Detect which cell encompasses the target text, then output its [x, y] center coordinate. 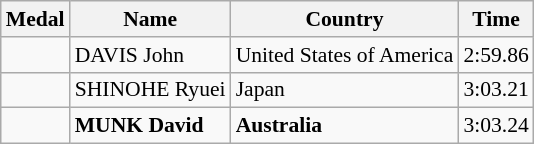
Australia [345, 126]
Medal [36, 19]
3:03.21 [496, 90]
SHINOHE Ryuei [150, 90]
United States of America [345, 55]
Time [496, 19]
3:03.24 [496, 126]
Country [345, 19]
Japan [345, 90]
2:59.86 [496, 55]
Name [150, 19]
DAVIS John [150, 55]
MUNK David [150, 126]
